Extract the [X, Y] coordinate from the center of the cell holding the provided text.  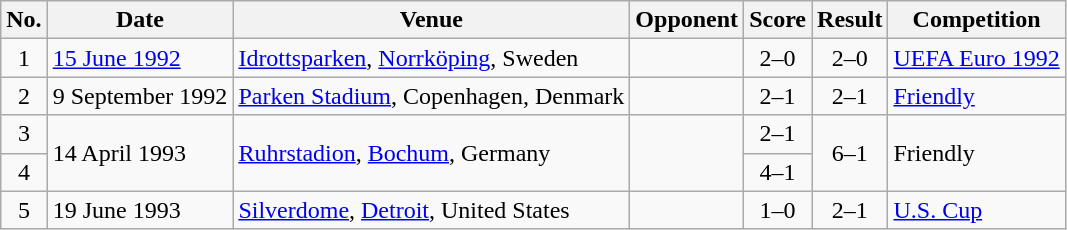
Venue [432, 20]
Opponent [687, 20]
4–1 [778, 172]
Result [850, 20]
3 [24, 134]
1–0 [778, 210]
15 June 1992 [140, 58]
Parken Stadium, Copenhagen, Denmark [432, 96]
Idrottsparken, Norrköping, Sweden [432, 58]
19 June 1993 [140, 210]
Ruhrstadion, Bochum, Germany [432, 153]
Score [778, 20]
UEFA Euro 1992 [976, 58]
Date [140, 20]
Competition [976, 20]
Silverdome, Detroit, United States [432, 210]
U.S. Cup [976, 210]
5 [24, 210]
4 [24, 172]
14 April 1993 [140, 153]
6–1 [850, 153]
2 [24, 96]
9 September 1992 [140, 96]
1 [24, 58]
No. [24, 20]
